From the cell containing the given text, extract its center point as (X, Y) coordinate. 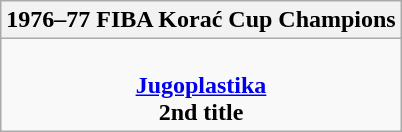
1976–77 FIBA Korać Cup Champions (201, 20)
Jugoplastika 2nd title (201, 85)
